Locate the cell with the specified text and output its (X, Y) center coordinate. 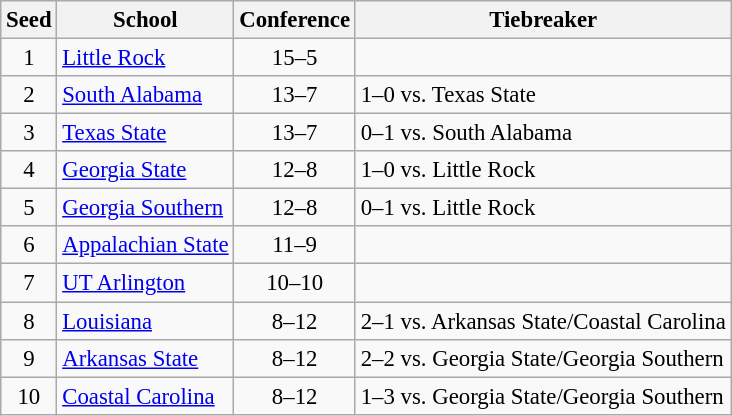
9 (29, 358)
1–0 vs. Little Rock (543, 170)
Little Rock (146, 58)
15–5 (295, 58)
0–1 vs. South Alabama (543, 133)
Georgia State (146, 170)
Georgia Southern (146, 208)
11–9 (295, 245)
4 (29, 170)
8 (29, 321)
5 (29, 208)
1–3 vs. Georgia State/Georgia Southern (543, 396)
Coastal Carolina (146, 396)
Arkansas State (146, 358)
1 (29, 58)
Conference (295, 20)
0–1 vs. Little Rock (543, 208)
School (146, 20)
10 (29, 396)
1–0 vs. Texas State (543, 95)
Appalachian State (146, 245)
Seed (29, 20)
6 (29, 245)
10–10 (295, 283)
Tiebreaker (543, 20)
3 (29, 133)
South Alabama (146, 95)
7 (29, 283)
2–1 vs. Arkansas State/Coastal Carolina (543, 321)
Louisiana (146, 321)
Texas State (146, 133)
UT Arlington (146, 283)
2 (29, 95)
2–2 vs. Georgia State/Georgia Southern (543, 358)
